Search for the cell housing the specified text and yield its (x, y) center coordinate. 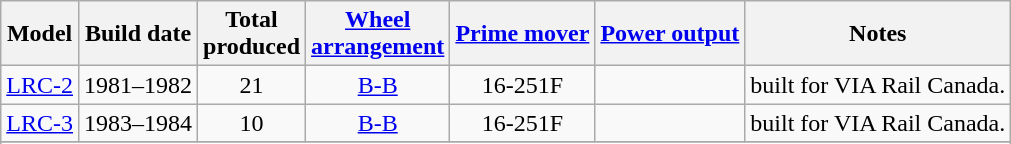
Model (40, 34)
1983–1984 (138, 123)
LRC-3 (40, 123)
Notes (878, 34)
Wheelarrangement (378, 34)
Power output (670, 34)
Build date (138, 34)
21 (252, 85)
LRC-2 (40, 85)
1981–1982 (138, 85)
Totalproduced (252, 34)
10 (252, 123)
Prime mover (522, 34)
